Extract the [x, y] coordinate from the center of the cell holding the provided text.  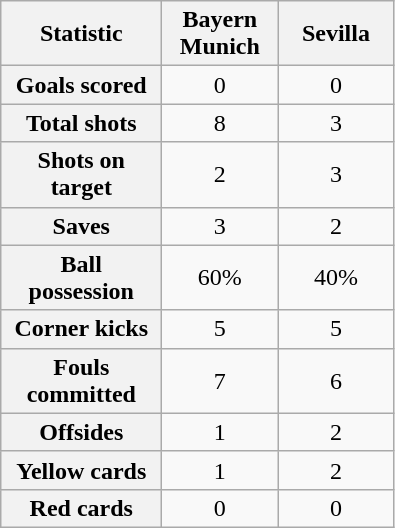
Goals scored [82, 85]
Sevilla [336, 34]
Offsides [82, 432]
Statistic [82, 34]
Shots on target [82, 174]
Saves [82, 226]
Bayern Munich [220, 34]
60% [220, 278]
Fouls committed [82, 380]
Red cards [82, 508]
7 [220, 380]
Ball possession [82, 278]
Total shots [82, 123]
40% [336, 278]
Yellow cards [82, 470]
Corner kicks [82, 329]
8 [220, 123]
6 [336, 380]
